For the text-containing cell, return its midpoint in (X, Y) coordinate format. 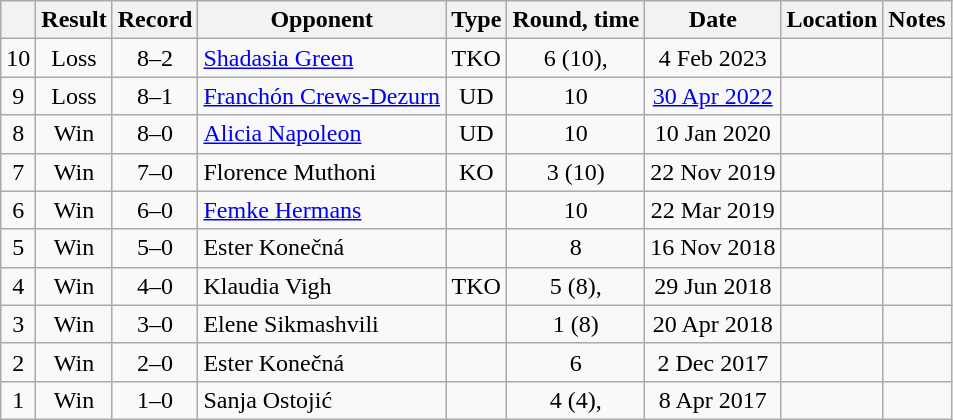
2–0 (155, 362)
Record (155, 20)
5 (8), (576, 286)
Round, time (576, 20)
20 Apr 2018 (713, 324)
8–1 (155, 96)
Elene Sikmashvili (322, 324)
4 (4), (576, 400)
10 Jan 2020 (713, 134)
4–0 (155, 286)
Florence Muthoni (322, 172)
8 Apr 2017 (713, 400)
4 Feb 2023 (713, 58)
Notes (917, 20)
Shadasia Green (322, 58)
16 Nov 2018 (713, 248)
1–0 (155, 400)
3 (18, 324)
3–0 (155, 324)
KO (476, 172)
7–0 (155, 172)
1 (8) (576, 324)
Result (74, 20)
Klaudia Vigh (322, 286)
29 Jun 2018 (713, 286)
Type (476, 20)
7 (18, 172)
Date (713, 20)
8–2 (155, 58)
8–0 (155, 134)
9 (18, 96)
1 (18, 400)
Sanja Ostojić (322, 400)
5 (18, 248)
6–0 (155, 210)
Femke Hermans (322, 210)
3 (10) (576, 172)
2 Dec 2017 (713, 362)
Opponent (322, 20)
22 Mar 2019 (713, 210)
2 (18, 362)
Alicia Napoleon (322, 134)
6 (10), (576, 58)
4 (18, 286)
5–0 (155, 248)
Franchón Crews-Dezurn (322, 96)
22 Nov 2019 (713, 172)
30 Apr 2022 (713, 96)
Location (832, 20)
